Search for the cell housing the specified text and yield its [X, Y] center coordinate. 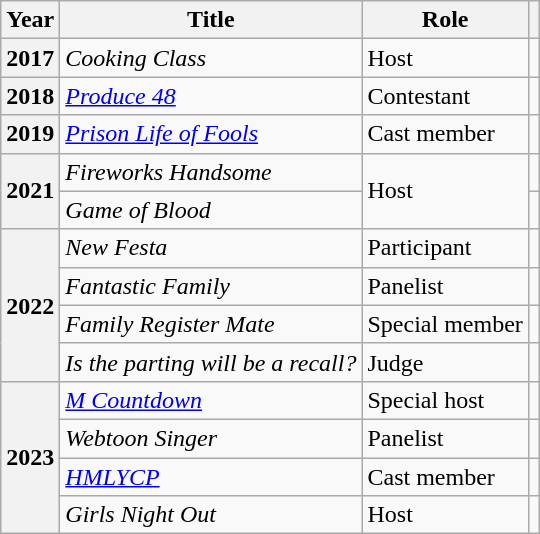
Year [30, 20]
Girls Night Out [211, 515]
Webtoon Singer [211, 438]
Judge [445, 362]
Title [211, 20]
Role [445, 20]
2022 [30, 305]
Family Register Mate [211, 324]
2018 [30, 96]
2017 [30, 58]
Game of Blood [211, 210]
HMLYCP [211, 477]
Contestant [445, 96]
Special member [445, 324]
New Festa [211, 248]
Prison Life of Fools [211, 134]
2021 [30, 191]
2019 [30, 134]
Fireworks Handsome [211, 172]
Special host [445, 400]
Cooking Class [211, 58]
Fantastic Family [211, 286]
Is the parting will be a recall? [211, 362]
M Countdown [211, 400]
Participant [445, 248]
Produce 48 [211, 96]
2023 [30, 457]
